Identify which cell holds the provided text, then report its (x, y) central coordinate. 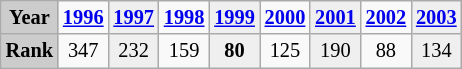
347 (83, 51)
125 (285, 51)
2002 (386, 17)
Rank (30, 51)
2003 (436, 17)
88 (386, 51)
159 (184, 51)
1996 (83, 17)
Year (30, 17)
232 (133, 51)
2000 (285, 17)
190 (335, 51)
1998 (184, 17)
80 (234, 51)
1997 (133, 17)
134 (436, 51)
2001 (335, 17)
1999 (234, 17)
